Provide the [X, Y] coordinate of the cell's center where the given text is located.  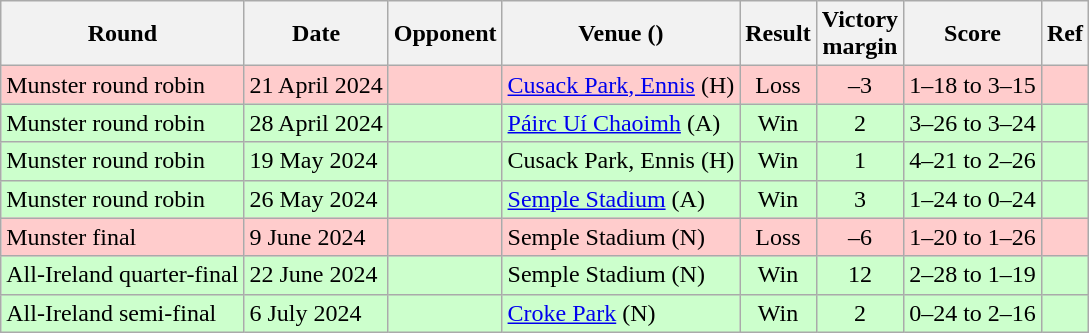
28 April 2024 [316, 123]
Victorymargin [860, 34]
1–20 to 1–26 [973, 237]
3 [860, 199]
Opponent [445, 34]
4–21 to 2–26 [973, 161]
26 May 2024 [316, 199]
19 May 2024 [316, 161]
2–28 to 1–19 [973, 275]
Croke Park (N) [621, 313]
22 June 2024 [316, 275]
Venue () [621, 34]
All-Ireland semi-final [122, 313]
–3 [860, 85]
Munster final [122, 237]
Round [122, 34]
3–26 to 3–24 [973, 123]
Semple Stadium (A) [621, 199]
0–24 to 2–16 [973, 313]
1–24 to 0–24 [973, 199]
Date [316, 34]
Score [973, 34]
9 June 2024 [316, 237]
12 [860, 275]
21 April 2024 [316, 85]
–6 [860, 237]
1 [860, 161]
Páirc Uí Chaoimh (A) [621, 123]
6 July 2024 [316, 313]
Ref [1064, 34]
1–18 to 3–15 [973, 85]
Result [778, 34]
All-Ireland quarter-final [122, 275]
